Provide the (x, y) coordinate of the cell's center where the given text is located.  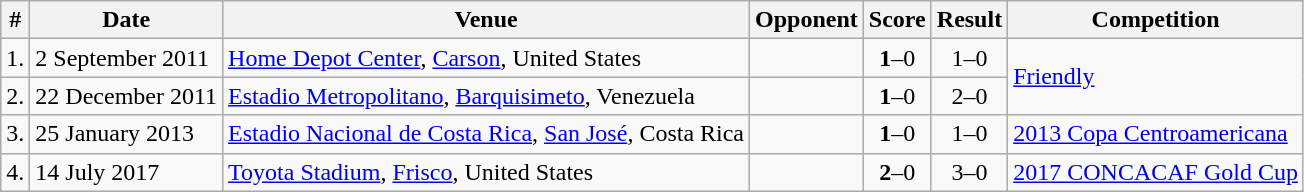
2 September 2011 (126, 58)
1. (16, 58)
Toyota Stadium, Frisco, United States (486, 172)
3–0 (969, 172)
2013 Copa Centroamericana (1156, 134)
Estadio Nacional de Costa Rica, San José, Costa Rica (486, 134)
Home Depot Center, Carson, United States (486, 58)
14 July 2017 (126, 172)
Competition (1156, 20)
22 December 2011 (126, 96)
4. (16, 172)
Score (897, 20)
Result (969, 20)
3. (16, 134)
Estadio Metropolitano, Barquisimeto, Venezuela (486, 96)
Date (126, 20)
Opponent (807, 20)
25 January 2013 (126, 134)
2. (16, 96)
Friendly (1156, 77)
# (16, 20)
Venue (486, 20)
2017 CONCACAF Gold Cup (1156, 172)
